Provide the [X, Y] coordinate of the cell's center where the given text is located.  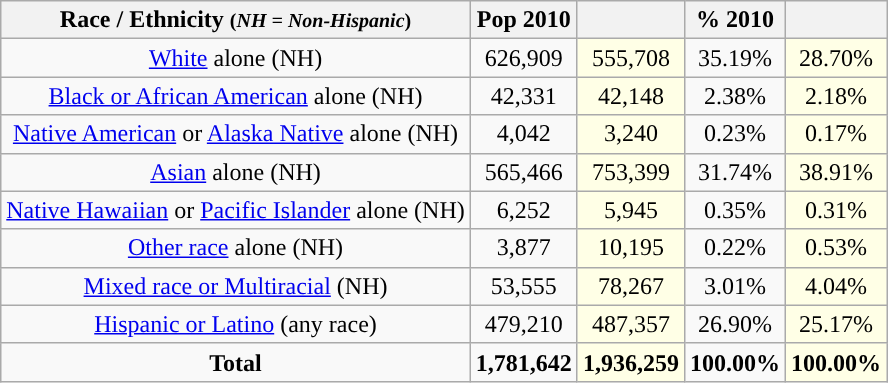
28.70% [836, 58]
Asian alone (NH) [236, 172]
3,240 [630, 134]
0.31% [836, 210]
4,042 [524, 134]
Total [236, 362]
1,781,642 [524, 362]
487,357 [630, 324]
3.01% [734, 286]
31.74% [734, 172]
Black or African American alone (NH) [236, 96]
Native American or Alaska Native alone (NH) [236, 134]
42,331 [524, 96]
1,936,259 [630, 362]
38.91% [836, 172]
Pop 2010 [524, 20]
78,267 [630, 286]
Other race alone (NH) [236, 248]
42,148 [630, 96]
Mixed race or Multiracial (NH) [236, 286]
0.35% [734, 210]
0.22% [734, 248]
555,708 [630, 58]
35.19% [734, 58]
626,909 [524, 58]
753,399 [630, 172]
5,945 [630, 210]
4.04% [836, 286]
Native Hawaiian or Pacific Islander alone (NH) [236, 210]
Hispanic or Latino (any race) [236, 324]
26.90% [734, 324]
3,877 [524, 248]
479,210 [524, 324]
0.17% [836, 134]
White alone (NH) [236, 58]
565,466 [524, 172]
25.17% [836, 324]
% 2010 [734, 20]
0.23% [734, 134]
Race / Ethnicity (NH = Non-Hispanic) [236, 20]
10,195 [630, 248]
2.18% [836, 96]
53,555 [524, 286]
2.38% [734, 96]
6,252 [524, 210]
0.53% [836, 248]
